From the cell containing the given text, extract its center point as [x, y] coordinate. 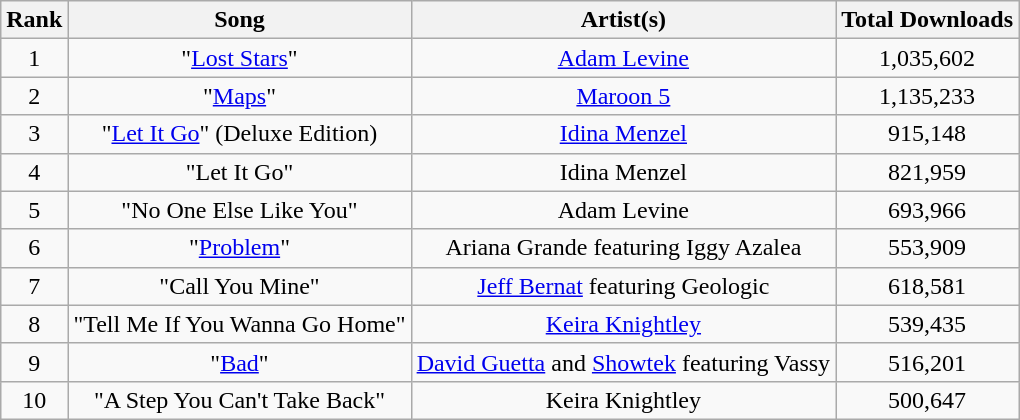
Artist(s) [624, 20]
553,909 [928, 248]
"Let It Go" (Deluxe Edition) [240, 134]
1 [34, 58]
"A Step You Can't Take Back" [240, 400]
693,966 [928, 210]
Ariana Grande featuring Iggy Azalea [624, 248]
Song [240, 20]
821,959 [928, 172]
"Let It Go" [240, 172]
David Guetta and Showtek featuring Vassy [624, 362]
Jeff Bernat featuring Geologic [624, 286]
7 [34, 286]
8 [34, 324]
500,647 [928, 400]
Maroon 5 [624, 96]
1,135,233 [928, 96]
Rank [34, 20]
3 [34, 134]
539,435 [928, 324]
2 [34, 96]
"Problem" [240, 248]
"Maps" [240, 96]
915,148 [928, 134]
9 [34, 362]
Total Downloads [928, 20]
516,201 [928, 362]
"Call You Mine" [240, 286]
5 [34, 210]
"Bad" [240, 362]
618,581 [928, 286]
1,035,602 [928, 58]
6 [34, 248]
10 [34, 400]
"Lost Stars" [240, 58]
"No One Else Like You" [240, 210]
4 [34, 172]
"Tell Me If You Wanna Go Home" [240, 324]
